Identify which cell holds the provided text, then report its (X, Y) central coordinate. 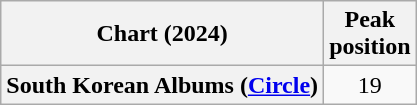
South Korean Albums (Circle) (162, 85)
Chart (2024) (162, 34)
Peakposition (370, 34)
19 (370, 85)
